Extract the [X, Y] coordinate from the center of the cell holding the provided text.  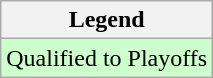
Qualified to Playoffs [107, 58]
Legend [107, 20]
